Pinpoint the cell where the given text exists, returning its [X, Y] midpoint coordinate. 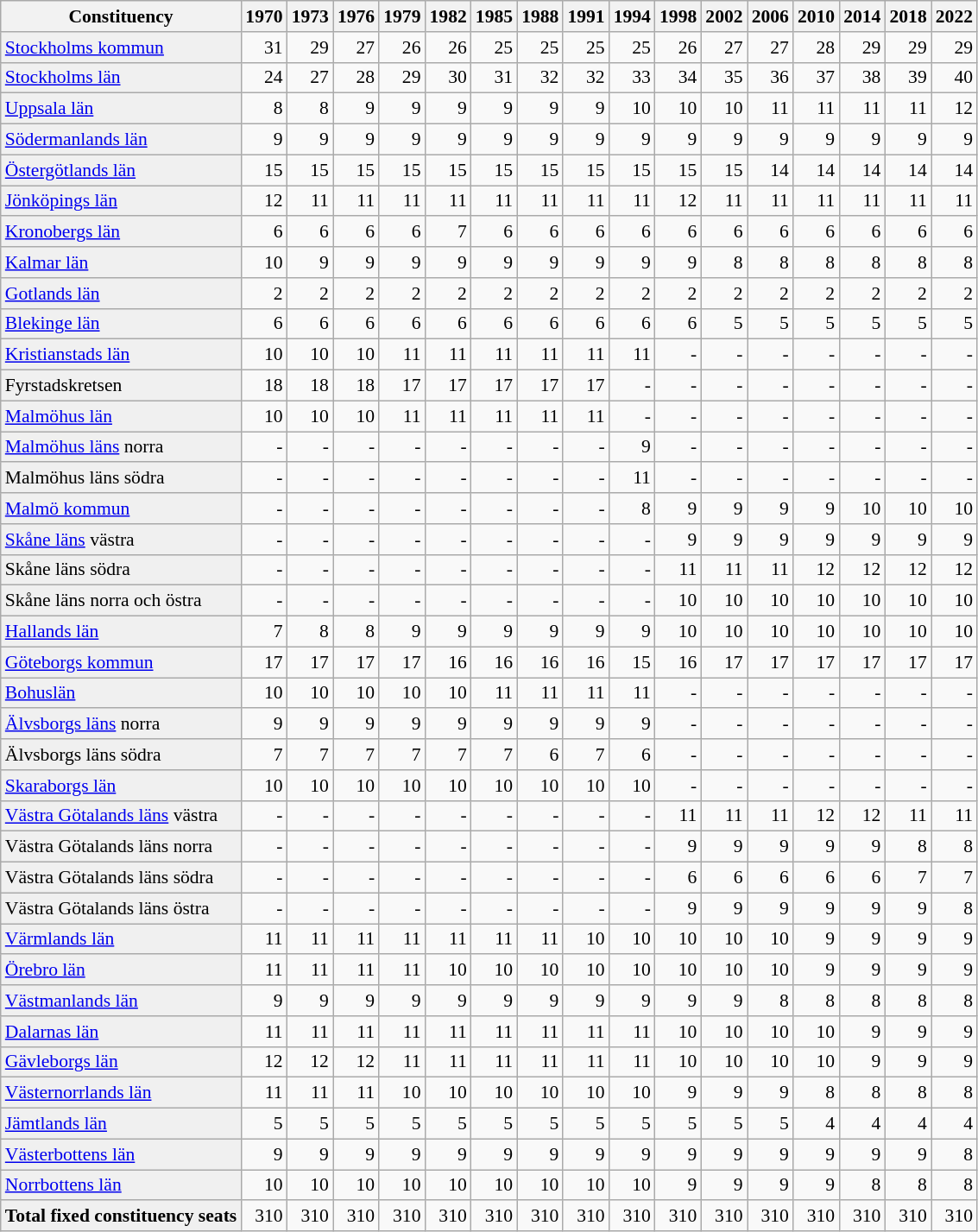
Kalmar län [121, 262]
1994 [632, 16]
1988 [540, 16]
Västerbottens län [121, 1154]
Stockholms kommun [121, 47]
Västra Götalands läns östra [121, 908]
Blekinge län [121, 324]
1973 [311, 16]
Stockholms län [121, 78]
Skåne läns norra och östra [121, 601]
Älvsborgs läns norra [121, 724]
Jönköpings län [121, 201]
Kristianstads län [121, 355]
2018 [908, 16]
Kronobergs län [121, 232]
1976 [356, 16]
40 [955, 78]
1970 [264, 16]
37 [817, 78]
Hallands län [121, 632]
Bohuslän [121, 693]
1982 [447, 16]
1998 [678, 16]
Jämtlands län [121, 1124]
1979 [402, 16]
Gotlands län [121, 294]
Constituency [121, 16]
Norrbottens län [121, 1185]
30 [447, 78]
Västmanlands län [121, 1001]
Älvsborgs läns södra [121, 755]
Skåne läns västra [121, 540]
1991 [585, 16]
2010 [817, 16]
Skaraborgs län [121, 786]
39 [908, 78]
Total fixed constituency seats [121, 1216]
Västra Götalands läns västra [121, 816]
Malmöhus län [121, 416]
Södermanlands län [121, 140]
Uppsala län [121, 109]
Gävleborgs län [121, 1062]
Göteborgs kommun [121, 662]
2002 [723, 16]
Västra Götalands läns södra [121, 878]
35 [723, 78]
38 [861, 78]
36 [770, 78]
2014 [861, 16]
Västernorrlands län [121, 1093]
Östergötlands län [121, 170]
Malmöhus läns norra [121, 447]
2022 [955, 16]
Örebro län [121, 970]
Malmö kommun [121, 509]
Västra Götalands läns norra [121, 847]
34 [678, 78]
Värmlands län [121, 939]
Malmöhus läns södra [121, 478]
2006 [770, 16]
24 [264, 78]
Fyrstadskretsen [121, 386]
33 [632, 78]
Dalarnas län [121, 1032]
Skåne läns södra [121, 570]
1985 [494, 16]
